Search for the cell housing the specified text and yield its [X, Y] center coordinate. 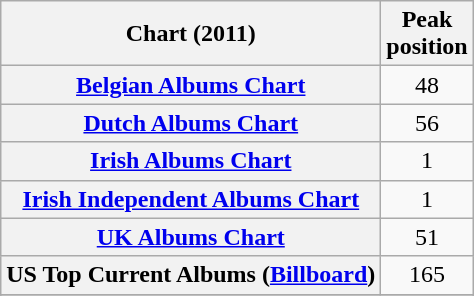
48 [427, 85]
Belgian Albums Chart [191, 85]
Dutch Albums Chart [191, 123]
UK Albums Chart [191, 237]
56 [427, 123]
Chart (2011) [191, 34]
US Top Current Albums (Billboard) [191, 275]
Irish Independent Albums Chart [191, 199]
51 [427, 237]
165 [427, 275]
Irish Albums Chart [191, 161]
Peakposition [427, 34]
